Find where the given text appears and provide that cell's center as [x, y] coordinate. 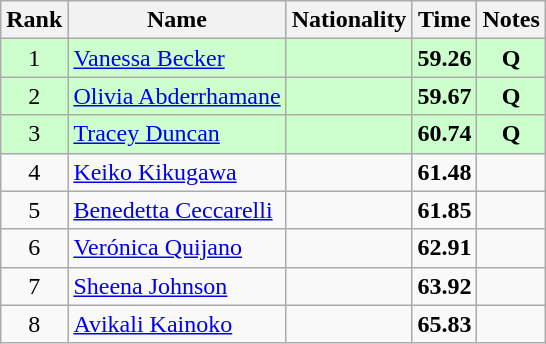
Avikali Kainoko [177, 324]
Keiko Kikugawa [177, 172]
Vanessa Becker [177, 58]
8 [34, 324]
62.91 [444, 248]
4 [34, 172]
59.26 [444, 58]
65.83 [444, 324]
2 [34, 96]
Rank [34, 20]
6 [34, 248]
Nationality [349, 20]
Olivia Abderrhamane [177, 96]
61.85 [444, 210]
61.48 [444, 172]
60.74 [444, 134]
Tracey Duncan [177, 134]
3 [34, 134]
Sheena Johnson [177, 286]
Time [444, 20]
63.92 [444, 286]
Benedetta Ceccarelli [177, 210]
5 [34, 210]
7 [34, 286]
Verónica Quijano [177, 248]
Name [177, 20]
59.67 [444, 96]
Notes [511, 20]
1 [34, 58]
